Capture the cell that displays the provided text and extract its [X, Y] central coordinate. 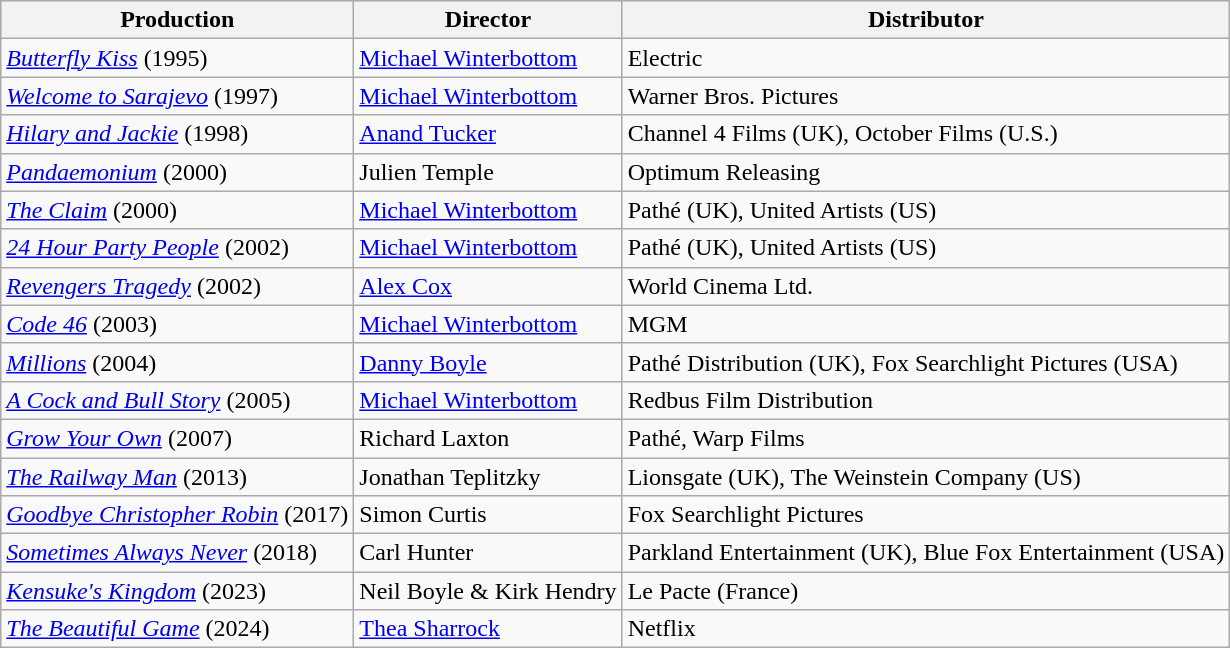
Production [178, 20]
Carl Hunter [488, 553]
Thea Sharrock [488, 629]
MGM [926, 324]
24 Hour Party People (2002) [178, 248]
Redbus Film Distribution [926, 400]
Alex Cox [488, 286]
Julien Temple [488, 172]
Jonathan Teplitzky [488, 477]
Warner Bros. Pictures [926, 96]
Welcome to Sarajevo (1997) [178, 96]
Pathé, Warp Films [926, 438]
World Cinema Ltd. [926, 286]
Fox Searchlight Pictures [926, 515]
Sometimes Always Never (2018) [178, 553]
Code 46 (2003) [178, 324]
Pandaemonium (2000) [178, 172]
Anand Tucker [488, 134]
The Railway Man (2013) [178, 477]
Netflix [926, 629]
Optimum Releasing [926, 172]
Parkland Entertainment (UK), Blue Fox Entertainment (USA) [926, 553]
Richard Laxton [488, 438]
A Cock and Bull Story (2005) [178, 400]
Millions (2004) [178, 362]
Electric [926, 58]
The Beautiful Game (2024) [178, 629]
Channel 4 Films (UK), October Films (U.S.) [926, 134]
Goodbye Christopher Robin (2017) [178, 515]
Hilary and Jackie (1998) [178, 134]
Lionsgate (UK), The Weinstein Company (US) [926, 477]
Director [488, 20]
Kensuke's Kingdom (2023) [178, 591]
Le Pacte (France) [926, 591]
Grow Your Own (2007) [178, 438]
Pathé Distribution (UK), Fox Searchlight Pictures (USA) [926, 362]
Simon Curtis [488, 515]
Revengers Tragedy (2002) [178, 286]
Butterfly Kiss (1995) [178, 58]
Distributor [926, 20]
Danny Boyle [488, 362]
The Claim (2000) [178, 210]
Neil Boyle & Kirk Hendry [488, 591]
